Provide the (x, y) coordinate of the cell's center where the given text is located.  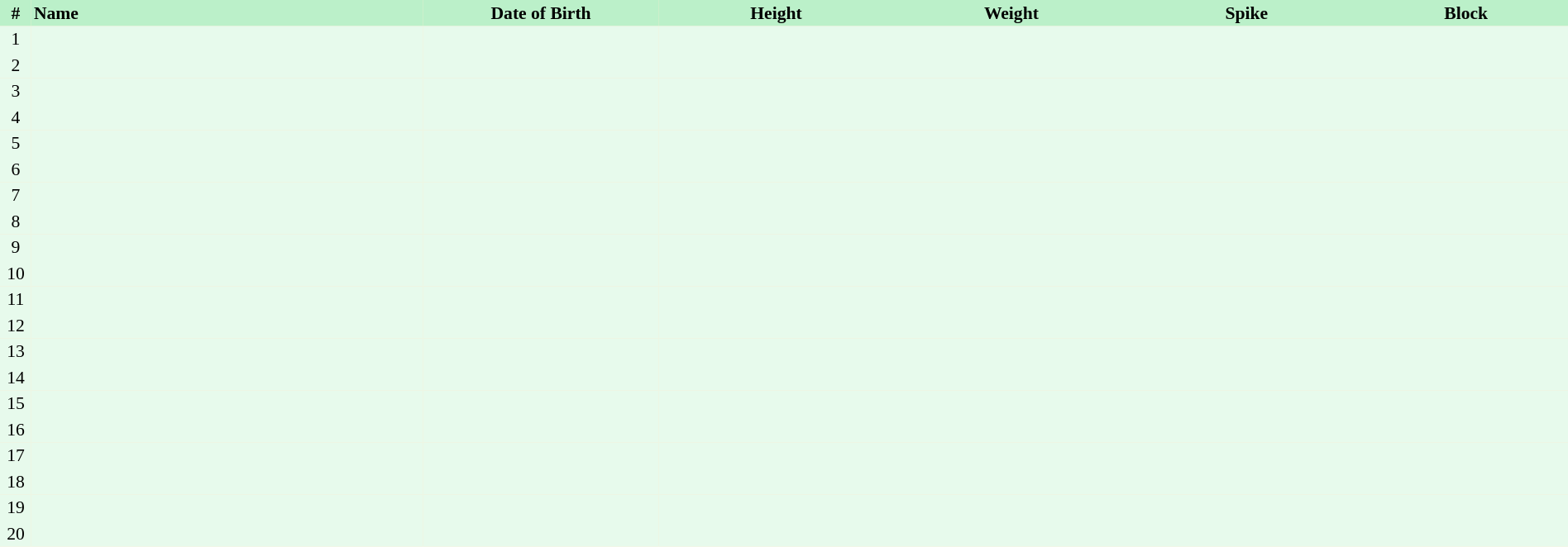
9 (16, 248)
1 (16, 40)
5 (16, 144)
2 (16, 65)
18 (16, 482)
11 (16, 299)
20 (16, 534)
8 (16, 221)
6 (16, 169)
17 (16, 456)
12 (16, 326)
Name (227, 13)
7 (16, 195)
Date of Birth (541, 13)
3 (16, 91)
10 (16, 273)
16 (16, 430)
Block (1465, 13)
Weight (1011, 13)
15 (16, 403)
14 (16, 378)
# (16, 13)
Spike (1246, 13)
Height (776, 13)
19 (16, 507)
4 (16, 117)
13 (16, 352)
